From the cell containing the given text, extract its center point as (X, Y) coordinate. 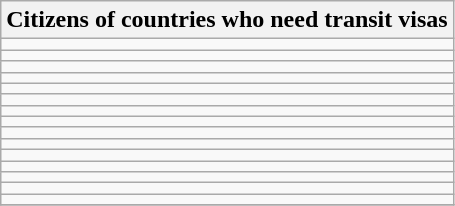
Citizens of countries who need transit visas (227, 20)
